Provide the (x, y) coordinate of the cell's center where the given text is located.  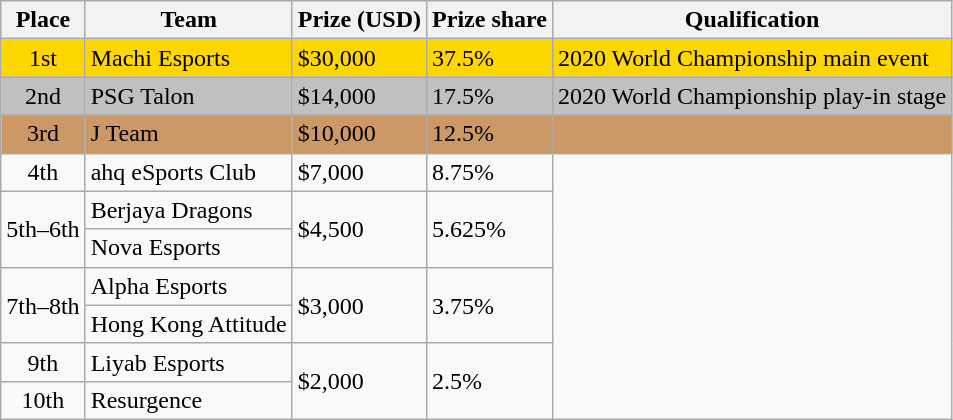
J Team (188, 134)
17.5% (490, 96)
Alpha Esports (188, 286)
$30,000 (359, 58)
12.5% (490, 134)
3rd (43, 134)
8.75% (490, 172)
Nova Esports (188, 248)
2.5% (490, 381)
2020 World Championship main event (752, 58)
2020 World Championship play-in stage (752, 96)
Prize (USD) (359, 20)
1st (43, 58)
$14,000 (359, 96)
Berjaya Dragons (188, 210)
9th (43, 362)
Liyab Esports (188, 362)
Qualification (752, 20)
5th–6th (43, 229)
Team (188, 20)
5.625% (490, 229)
10th (43, 400)
$4,500 (359, 229)
7th–8th (43, 305)
Hong Kong Attitude (188, 324)
Place (43, 20)
PSG Talon (188, 96)
Resurgence (188, 400)
$3,000 (359, 305)
Prize share (490, 20)
Machi Esports (188, 58)
$7,000 (359, 172)
$10,000 (359, 134)
$2,000 (359, 381)
ahq eSports Club (188, 172)
37.5% (490, 58)
4th (43, 172)
2nd (43, 96)
3.75% (490, 305)
